Return (X, Y) of the center of cell containing provided text 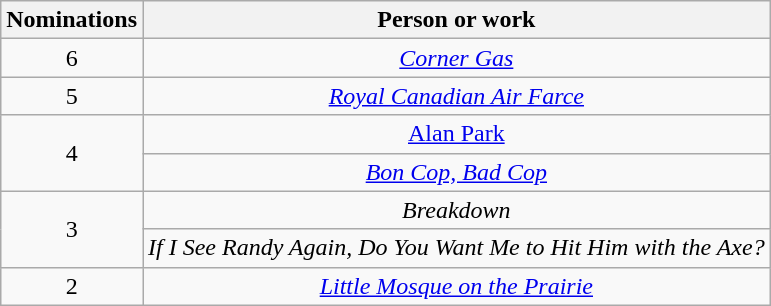
If I See Randy Again, Do You Want Me to Hit Him with the Axe? (456, 248)
Person or work (456, 20)
Nominations (72, 20)
Little Mosque on the Prairie (456, 286)
6 (72, 58)
Bon Cop, Bad Cop (456, 172)
4 (72, 153)
5 (72, 96)
3 (72, 229)
Breakdown (456, 210)
Corner Gas (456, 58)
2 (72, 286)
Alan Park (456, 134)
Royal Canadian Air Farce (456, 96)
